Determine the [x, y] coordinate at the center of the cell enclosing the given text.  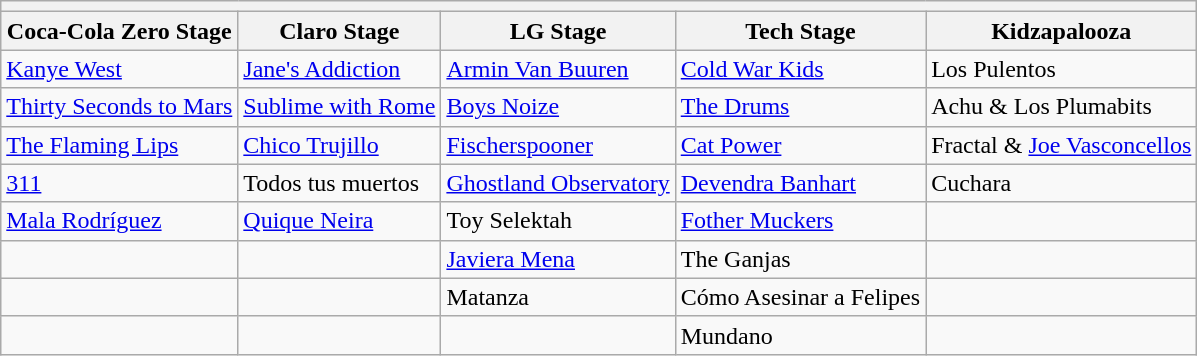
Boys Noize [558, 107]
Chico Trujillo [340, 145]
Devendra Banhart [800, 183]
Mundano [800, 335]
Javiera Mena [558, 259]
Kidzapalooza [1062, 31]
Achu & Los Plumabits [1062, 107]
Los Pulentos [1062, 69]
Cat Power [800, 145]
Tech Stage [800, 31]
Mala Rodríguez [120, 221]
Coca-Cola Zero Stage [120, 31]
The Ganjas [800, 259]
Todos tus muertos [340, 183]
Armin Van Buuren [558, 69]
311 [120, 183]
LG Stage [558, 31]
Kanye West [120, 69]
Cuchara [1062, 183]
Fractal & Joe Vasconcellos [1062, 145]
Cold War Kids [800, 69]
The Drums [800, 107]
Sublime with Rome [340, 107]
Cómo Asesinar a Felipes [800, 297]
Quique Neira [340, 221]
The Flaming Lips [120, 145]
Fischerspooner [558, 145]
Jane's Addiction [340, 69]
Thirty Seconds to Mars [120, 107]
Fother Muckers [800, 221]
Toy Selektah [558, 221]
Matanza [558, 297]
Claro Stage [340, 31]
Ghostland Observatory [558, 183]
